Capture the cell that displays the provided text and extract its [x, y] central coordinate. 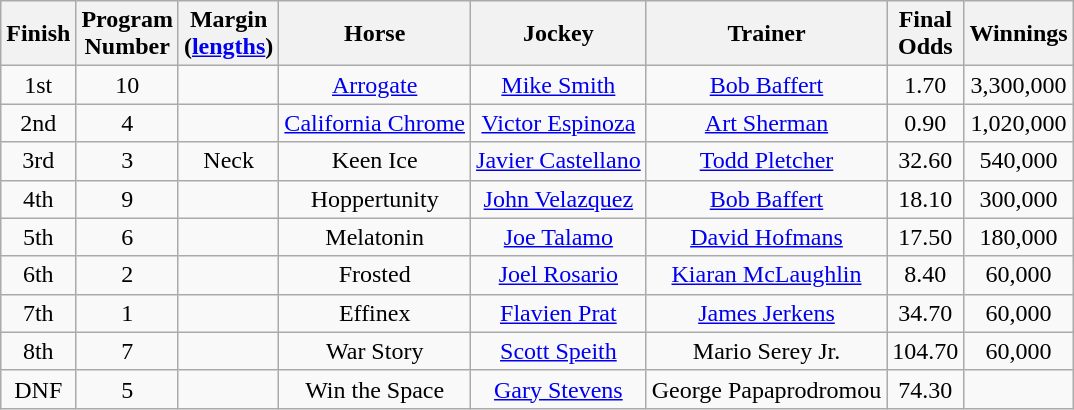
Frosted [375, 275]
Keen Ice [375, 161]
540,000 [1018, 161]
0.90 [926, 123]
Trainer [766, 34]
Joel Rosario [559, 275]
John Velazquez [559, 199]
300,000 [1018, 199]
10 [128, 85]
David Hofmans [766, 237]
Horse [375, 34]
Arrogate [375, 85]
2nd [38, 123]
7 [128, 351]
Todd Pletcher [766, 161]
180,000 [1018, 237]
5 [128, 389]
3 [128, 161]
Gary Stevens [559, 389]
Mario Serey Jr. [766, 351]
Art Sherman [766, 123]
Mike Smith [559, 85]
California Chrome [375, 123]
104.70 [926, 351]
6th [38, 275]
8th [38, 351]
8.40 [926, 275]
Victor Espinoza [559, 123]
9 [128, 199]
Flavien Prat [559, 313]
War Story [375, 351]
1 [128, 313]
Win the Space [375, 389]
3rd [38, 161]
4th [38, 199]
3,300,000 [1018, 85]
4 [128, 123]
Kiaran McLaughlin [766, 275]
2 [128, 275]
Jockey [559, 34]
5th [38, 237]
Neck [228, 161]
18.10 [926, 199]
Javier Castellano [559, 161]
1st [38, 85]
Effinex [375, 313]
Winnings [1018, 34]
1,020,000 [1018, 123]
74.30 [926, 389]
ProgramNumber [128, 34]
Margin(lengths) [228, 34]
Melatonin [375, 237]
7th [38, 313]
34.70 [926, 313]
1.70 [926, 85]
James Jerkens [766, 313]
DNF [38, 389]
Joe Talamo [559, 237]
Final Odds [926, 34]
6 [128, 237]
Hoppertunity [375, 199]
32.60 [926, 161]
Scott Speith [559, 351]
17.50 [926, 237]
George Papaprodromou [766, 389]
Finish [38, 34]
